Find where the given text appears and provide that cell's center as [x, y] coordinate. 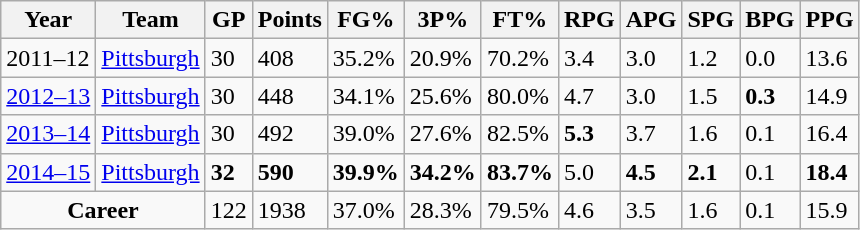
2.1 [711, 172]
37.0% [366, 210]
0.3 [770, 96]
1938 [290, 210]
20.9% [442, 58]
SPG [711, 20]
25.6% [442, 96]
13.6 [830, 58]
28.3% [442, 210]
FG% [366, 20]
15.9 [830, 210]
80.0% [520, 96]
3.7 [651, 134]
2011–12 [48, 58]
Year [48, 20]
34.2% [442, 172]
2014–15 [48, 172]
BPG [770, 20]
16.4 [830, 134]
0.0 [770, 58]
14.9 [830, 96]
GP [228, 20]
5.0 [589, 172]
83.7% [520, 172]
2013–14 [48, 134]
Points [290, 20]
1.2 [711, 58]
RPG [589, 20]
3P% [442, 20]
4.6 [589, 210]
4.7 [589, 96]
79.5% [520, 210]
3.4 [589, 58]
Career [103, 210]
70.2% [520, 58]
34.1% [366, 96]
1.5 [711, 96]
39.0% [366, 134]
2012–13 [48, 96]
82.5% [520, 134]
FT% [520, 20]
408 [290, 58]
122 [228, 210]
448 [290, 96]
27.6% [442, 134]
39.9% [366, 172]
32 [228, 172]
5.3 [589, 134]
APG [651, 20]
590 [290, 172]
PPG [830, 20]
492 [290, 134]
3.5 [651, 210]
35.2% [366, 58]
18.4 [830, 172]
4.5 [651, 172]
Team [150, 20]
